Return [x, y] of the center of cell containing provided text 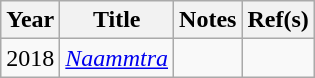
2018 [30, 58]
Title [117, 20]
Year [30, 20]
Ref(s) [278, 20]
Notes [208, 20]
Naammtra [117, 58]
